Output the [x, y] coordinate of the center of the cell containing the given text.  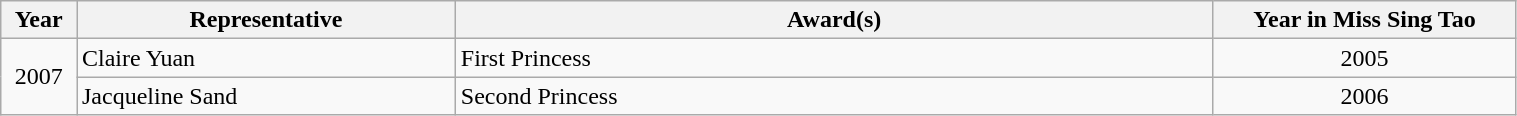
Year in Miss Sing Tao [1364, 20]
Year [39, 20]
Representative [266, 20]
First Princess [834, 58]
Award(s) [834, 20]
Second Princess [834, 96]
2006 [1364, 96]
2005 [1364, 58]
Jacqueline Sand [266, 96]
Claire Yuan [266, 58]
2007 [39, 77]
